Search for the cell housing the specified text and yield its [x, y] center coordinate. 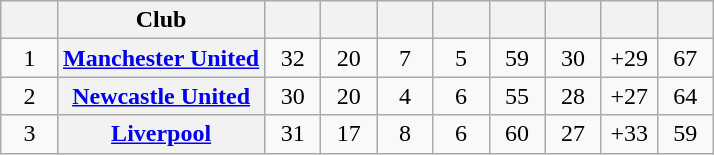
55 [517, 96]
+33 [629, 134]
64 [685, 96]
17 [349, 134]
27 [573, 134]
3 [29, 134]
2 [29, 96]
4 [405, 96]
8 [405, 134]
Manchester United [160, 58]
Newcastle United [160, 96]
60 [517, 134]
5 [461, 58]
28 [573, 96]
+29 [629, 58]
32 [293, 58]
1 [29, 58]
31 [293, 134]
67 [685, 58]
7 [405, 58]
Liverpool [160, 134]
Club [160, 20]
+27 [629, 96]
